Detect which cell encompasses the target text, then output its (X, Y) center coordinate. 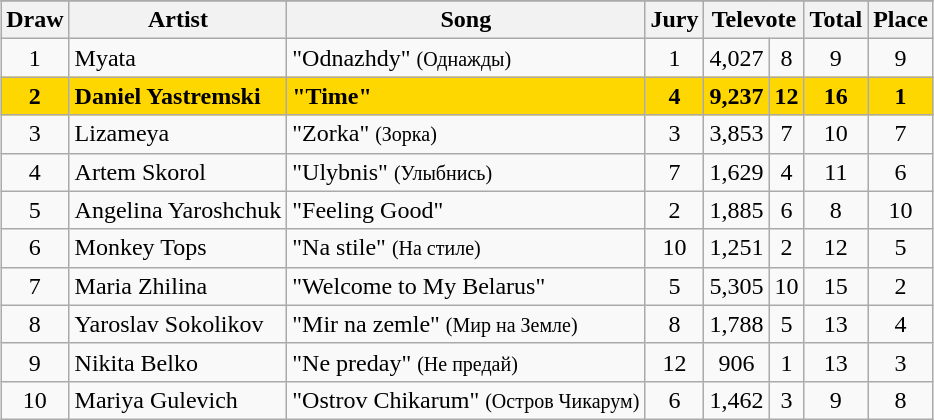
Myata (178, 58)
4,027 (736, 58)
"Zorka" (Зорка) (466, 134)
"Na stile" (На стиле) (466, 248)
"Mir na zemle" (Мир на Земле) (466, 324)
Monkey Tops (178, 248)
Jury (674, 20)
9,237 (736, 96)
"Ne preday" (Не предай) (466, 362)
Artem Skorol (178, 172)
Maria Zhilina (178, 286)
Televote (754, 20)
"Ostrov Chikarum" (Остров Чикарум) (466, 400)
11 (836, 172)
Mariya Gulevich (178, 400)
1,251 (736, 248)
16 (836, 96)
Lizameya (178, 134)
"Welcome to My Belarus" (466, 286)
"Time" (466, 96)
1,462 (736, 400)
Total (836, 20)
Nikita Belko (178, 362)
5,305 (736, 286)
15 (836, 286)
Place (901, 20)
3,853 (736, 134)
906 (736, 362)
"Ulybnis" (Улыбнись) (466, 172)
"Feeling Good" (466, 210)
1,788 (736, 324)
Angelina Yaroshchuk (178, 210)
Draw (35, 20)
Song (466, 20)
Yaroslav Sokolikov (178, 324)
Daniel Yastremski (178, 96)
1,885 (736, 210)
1,629 (736, 172)
Artist (178, 20)
"Odnazhdy" (Однажды) (466, 58)
